Identify which cell holds the provided text, then report its (X, Y) central coordinate. 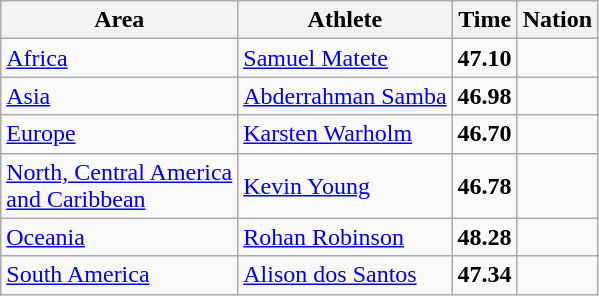
47.34 (484, 275)
North, Central America and Caribbean (120, 186)
Alison dos Santos (345, 275)
48.28 (484, 237)
Nation (557, 20)
46.78 (484, 186)
Area (120, 20)
Oceania (120, 237)
South America (120, 275)
Abderrahman Samba (345, 96)
Time (484, 20)
Asia (120, 96)
Karsten Warholm (345, 134)
Rohan Robinson (345, 237)
Africa (120, 58)
Athlete (345, 20)
Kevin Young (345, 186)
Samuel Matete (345, 58)
Europe (120, 134)
46.98 (484, 96)
46.70 (484, 134)
47.10 (484, 58)
